Locate the cell with the specified text and output its (X, Y) center coordinate. 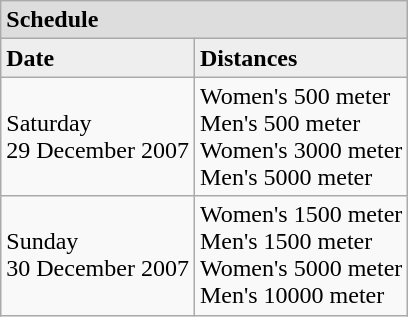
Date (98, 58)
Women's 1500 meterMen's 1500 meterWomen's 5000 meterMen's 10000 meter (300, 256)
Sunday30 December 2007 (98, 256)
Saturday29 December 2007 (98, 136)
Women's 500 meterMen's 500 meterWomen's 3000 meterMen's 5000 meter (300, 136)
Schedule (204, 20)
Distances (300, 58)
